Search for the cell housing the specified text and yield its (X, Y) center coordinate. 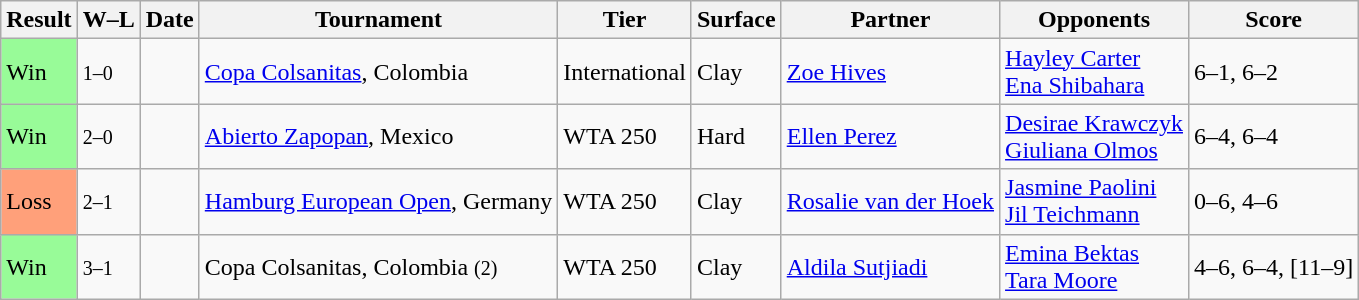
Opponents (1094, 20)
Ellen Perez (890, 136)
Aldila Sutjiadi (890, 266)
Hard (736, 136)
Rosalie van der Hoek (890, 202)
Emina Bektas Tara Moore (1094, 266)
W–L (108, 20)
Abierto Zapopan, Mexico (378, 136)
0–6, 4–6 (1274, 202)
Copa Colsanitas, Colombia (2) (378, 266)
Tier (625, 20)
Tournament (378, 20)
Partner (890, 20)
Jasmine Paolini Jil Teichmann (1094, 202)
6–4, 6–4 (1274, 136)
2–1 (108, 202)
Score (1274, 20)
4–6, 6–4, [11–9] (1274, 266)
International (625, 72)
Loss (39, 202)
Hamburg European Open, Germany (378, 202)
6–1, 6–2 (1274, 72)
Surface (736, 20)
Desirae Krawczyk Giuliana Olmos (1094, 136)
Date (170, 20)
Hayley Carter Ena Shibahara (1094, 72)
Result (39, 20)
2–0 (108, 136)
1–0 (108, 72)
3–1 (108, 266)
Copa Colsanitas, Colombia (378, 72)
Zoe Hives (890, 72)
